Scan for the cell matching the given text and deliver its [x, y] coordinate at center. 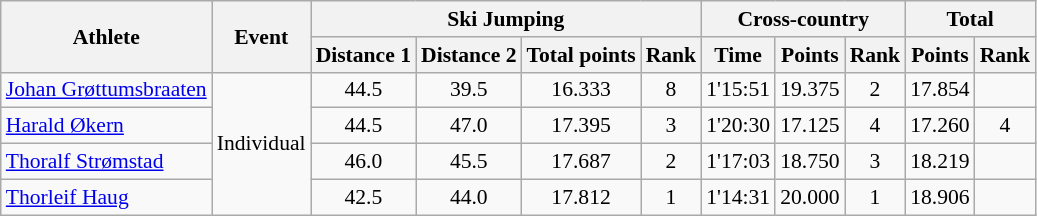
20.000 [810, 197]
46.0 [364, 162]
1'15:51 [738, 90]
19.375 [810, 90]
Event [262, 36]
17.854 [940, 90]
Total [970, 19]
17.125 [810, 126]
1'14:31 [738, 197]
17.812 [582, 197]
47.0 [468, 126]
17.395 [582, 126]
Johan Grøttumsbraaten [106, 90]
1'17:03 [738, 162]
Harald Økern [106, 126]
Distance 2 [468, 55]
Ski Jumping [506, 19]
1'20:30 [738, 126]
45.5 [468, 162]
Athlete [106, 36]
Total points [582, 55]
Individual [262, 143]
17.687 [582, 162]
Thorleif Haug [106, 197]
44.0 [468, 197]
18.906 [940, 197]
Cross-country [803, 19]
39.5 [468, 90]
18.219 [940, 162]
16.333 [582, 90]
Time [738, 55]
17.260 [940, 126]
18.750 [810, 162]
Distance 1 [364, 55]
Thoralf Strømstad [106, 162]
42.5 [364, 197]
8 [672, 90]
